Locate the cell with the specified text and output its [x, y] center coordinate. 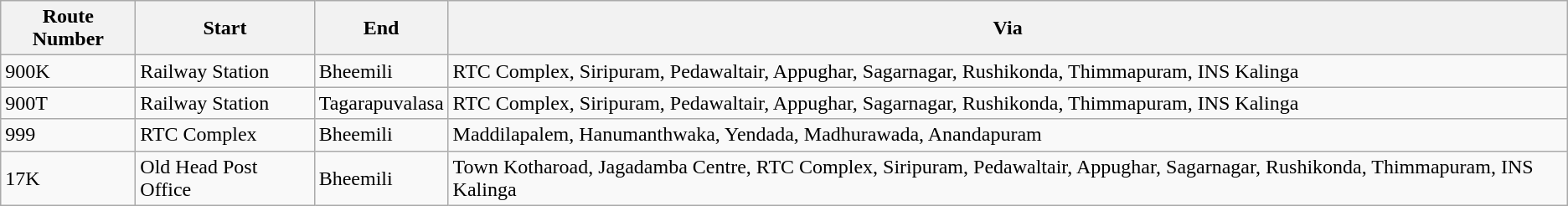
Maddilapalem, Hanumanthwaka, Yendada, Madhurawada, Anandapuram [1008, 135]
17K [69, 178]
900T [69, 103]
End [381, 28]
Tagarapuvalasa [381, 103]
Route Number [69, 28]
900K [69, 71]
RTC Complex [224, 135]
Start [224, 28]
Via [1008, 28]
Old Head Post Office [224, 178]
999 [69, 135]
Town Kotharoad, Jagadamba Centre, RTC Complex, Siripuram, Pedawaltair, Appughar, Sagarnagar, Rushikonda, Thimmapuram, INS Kalinga [1008, 178]
